Return the [x, y] coordinate for the center point of the cell that contains the specified text.  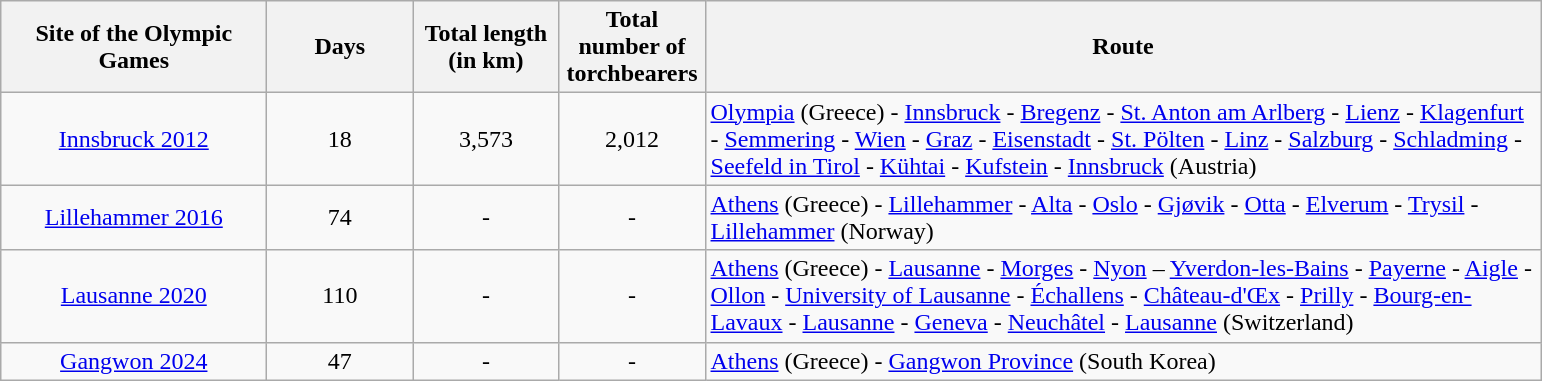
18 [340, 139]
Total number of torchbearers [632, 47]
Lillehammer 2016 [134, 218]
Gangwon 2024 [134, 361]
Route [1123, 47]
74 [340, 218]
Site of the Olympic Games [134, 47]
Total length (in km) [486, 47]
110 [340, 296]
Innsbruck 2012 [134, 139]
Athens (Greece) - Gangwon Province (South Korea) [1123, 361]
Days [340, 47]
Athens (Greece) - Lillehammer - Alta - Oslo - Gjøvik - Otta - Elverum - Trysil - Lillehammer (Norway) [1123, 218]
2,012 [632, 139]
3,573 [486, 139]
47 [340, 361]
Lausanne 2020 [134, 296]
